Extract the (x, y) coordinate from the center of the cell holding the provided text.  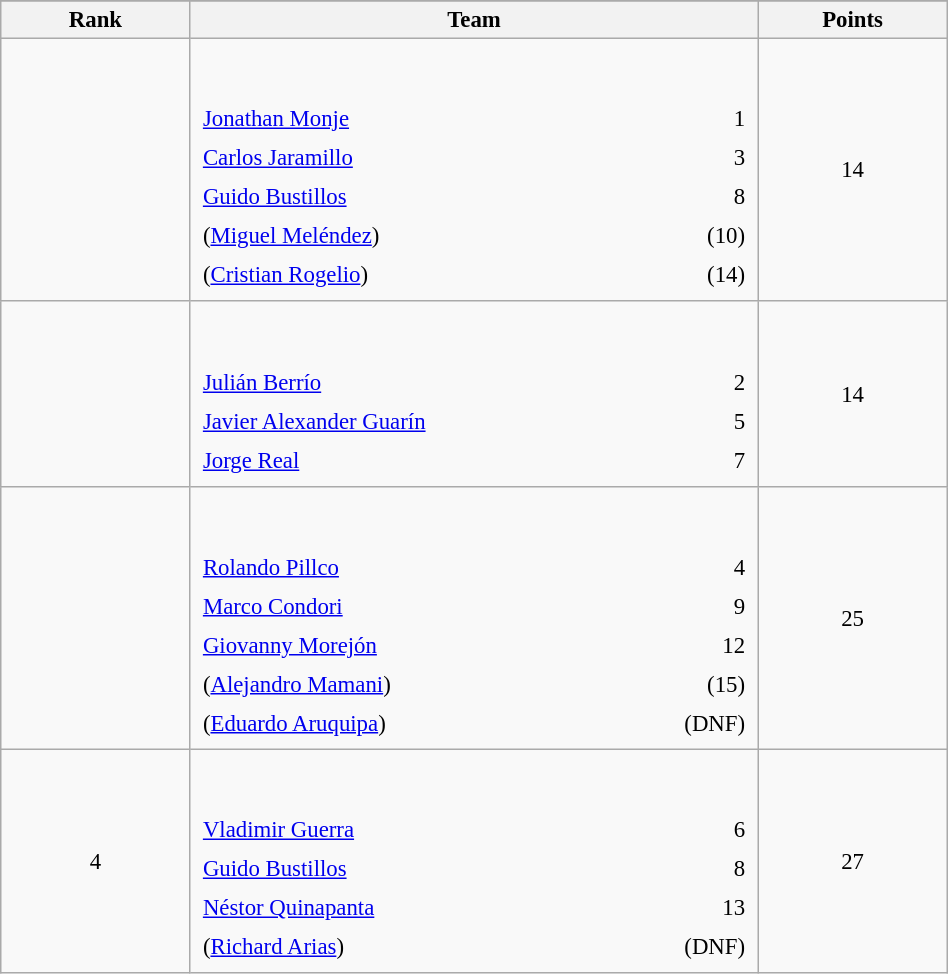
Néstor Quinapanta (396, 908)
Jonathan Monje 1 Carlos Jaramillo 3 Guido Bustillos 8 (Miguel Meléndez) (10) (Cristian Rogelio) (14) (474, 170)
(Miguel Meléndez) (416, 236)
Julián Berrío (450, 382)
(10) (694, 236)
(Cristian Rogelio) (416, 275)
Vladimir Guerra 6 Guido Bustillos 8 Néstor Quinapanta 13 (Richard Arias) (DNF) (474, 862)
Julián Berrío 2 Javier Alexander Guarín 5 Jorge Real 7 (474, 394)
Marco Condori (400, 606)
(Richard Arias) (396, 947)
2 (728, 382)
1 (694, 119)
3 (694, 158)
Team (474, 20)
9 (678, 606)
Rolando Pillco 4 Marco Condori 9 Giovanny Morejón 12 (Alejandro Mamani) (15) (Eduardo Aruquipa) (DNF) (474, 618)
Jonathan Monje (416, 119)
12 (678, 645)
(Alejandro Mamani) (400, 684)
6 (674, 830)
Rank (96, 20)
Jorge Real (450, 460)
(15) (678, 684)
(14) (694, 275)
5 (728, 421)
13 (674, 908)
Rolando Pillco (400, 567)
Vladimir Guerra (396, 830)
7 (728, 460)
25 (852, 618)
Giovanny Morejón (400, 645)
(Eduardo Aruquipa) (400, 723)
Carlos Jaramillo (416, 158)
Points (852, 20)
Javier Alexander Guarín (450, 421)
27 (852, 862)
